Return (X, Y) of the center of cell containing provided text 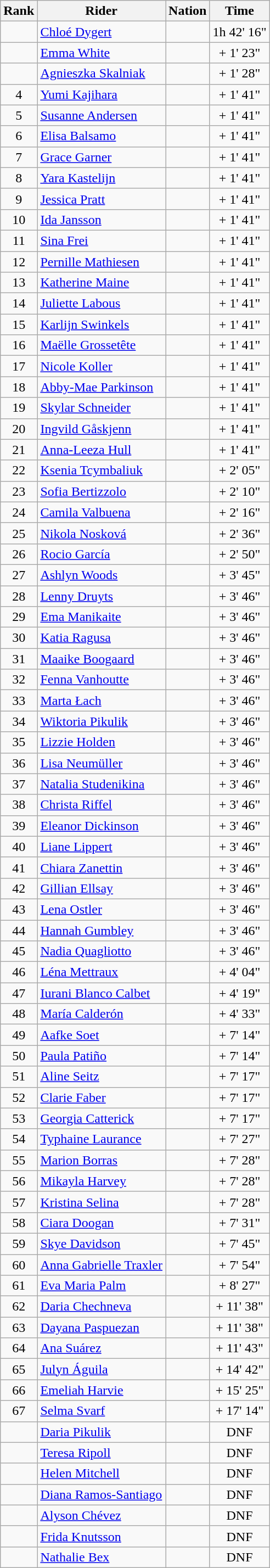
51 (19, 1077)
+ 11' 43" (239, 1348)
Skylar Schneider (102, 408)
Nicole Koller (102, 366)
38 (19, 805)
Gillian Ellsay (102, 888)
Teresa Ripoll (102, 1453)
Ashlyn Woods (102, 575)
+ 4' 19" (239, 993)
46 (19, 972)
39 (19, 826)
Nathalie Bex (102, 1557)
36 (19, 763)
+ 17' 14" (239, 1411)
Maaike Boogaard (102, 659)
37 (19, 784)
5 (19, 115)
+ 3' 45" (239, 575)
40 (19, 847)
Juliette Labous (102, 304)
Emma White (102, 53)
Anna Gabrielle Traxler (102, 1264)
Hannah Gumbley (102, 931)
Nadia Quagliotto (102, 951)
8 (19, 178)
32 (19, 680)
Natalia Studenikina (102, 784)
21 (19, 450)
+ 7' 31" (239, 1223)
Nation (188, 11)
Chiara Zanettin (102, 867)
66 (19, 1390)
34 (19, 721)
Clarie Faber (102, 1097)
28 (19, 596)
Marion Borras (102, 1160)
+ 1' 23" (239, 53)
14 (19, 304)
Katherine Maine (102, 283)
Pernille Mathiesen (102, 262)
Grace Garner (102, 157)
Selma Svarf (102, 1411)
42 (19, 888)
+ 7' 45" (239, 1244)
62 (19, 1307)
Elisa Balsamo (102, 136)
Jessica Pratt (102, 199)
4 (19, 94)
Lisa Neumüller (102, 763)
65 (19, 1369)
+ 15' 25" (239, 1390)
Lizzie Holden (102, 742)
Daria Pikulik (102, 1432)
María Calderón (102, 1014)
61 (19, 1286)
Wiktoria Pikulik (102, 721)
+ 4' 04" (239, 972)
+ 2' 05" (239, 471)
Kristina Selina (102, 1202)
Paula Patiño (102, 1056)
Karlijn Swinkels (102, 324)
Sofia Bertizzolo (102, 491)
Léna Mettraux (102, 972)
Alyson Chévez (102, 1515)
Agnieszka Skalniak (102, 74)
Ksenia Tcymbaliuk (102, 471)
27 (19, 575)
Skye Davidson (102, 1244)
Emeliah Harvie (102, 1390)
Katia Ragusa (102, 638)
67 (19, 1411)
50 (19, 1056)
Time (239, 11)
Aline Seitz (102, 1077)
22 (19, 471)
Mikayla Harvey (102, 1181)
41 (19, 867)
Ana Suárez (102, 1348)
6 (19, 136)
64 (19, 1348)
+ 7' 54" (239, 1264)
Diana Ramos-Santiago (102, 1494)
24 (19, 512)
10 (19, 220)
13 (19, 283)
Daria Chechneva (102, 1307)
25 (19, 533)
Abby-Mae Parkinson (102, 387)
9 (19, 199)
Fenna Vanhoutte (102, 680)
15 (19, 324)
Rank (19, 11)
33 (19, 701)
Eleanor Dickinson (102, 826)
Ema Manikaite (102, 617)
Julyn Águila (102, 1369)
Ingvild Gåskjenn (102, 429)
Marta Łach (102, 701)
18 (19, 387)
Dayana Paspuezan (102, 1328)
53 (19, 1118)
31 (19, 659)
Eva Maria Palm (102, 1286)
57 (19, 1202)
+ 4' 33" (239, 1014)
Helen Mitchell (102, 1474)
55 (19, 1160)
Yumi Kajihara (102, 94)
44 (19, 931)
54 (19, 1139)
Camila Valbuena (102, 512)
49 (19, 1035)
Sina Frei (102, 240)
47 (19, 993)
Lenny Druyts (102, 596)
1h 42' 16" (239, 32)
+ 8' 27" (239, 1286)
17 (19, 366)
63 (19, 1328)
29 (19, 617)
Nikola Nosková (102, 533)
+ 2' 16" (239, 512)
7 (19, 157)
Georgia Catterick (102, 1118)
+ 1' 28" (239, 74)
48 (19, 1014)
52 (19, 1097)
11 (19, 240)
26 (19, 554)
59 (19, 1244)
Anna-Leeza Hull (102, 450)
Maëlle Grossetête (102, 345)
60 (19, 1264)
30 (19, 638)
Frida Knutsson (102, 1536)
43 (19, 909)
Rocio García (102, 554)
Aafke Soet (102, 1035)
Typhaine Laurance (102, 1139)
35 (19, 742)
+ 14' 42" (239, 1369)
+ 2' 10" (239, 491)
56 (19, 1181)
+ 2' 50" (239, 554)
Yara Kastelijn (102, 178)
+ 7' 27" (239, 1139)
23 (19, 491)
16 (19, 345)
12 (19, 262)
19 (19, 408)
Rider (102, 11)
20 (19, 429)
+ 2' 36" (239, 533)
Liane Lippert (102, 847)
45 (19, 951)
Christa Riffel (102, 805)
58 (19, 1223)
Chloé Dygert (102, 32)
Lena Ostler (102, 909)
Ida Jansson (102, 220)
Iurani Blanco Calbet (102, 993)
Ciara Doogan (102, 1223)
Susanne Andersen (102, 115)
